Capture the cell that displays the provided text and extract its (X, Y) central coordinate. 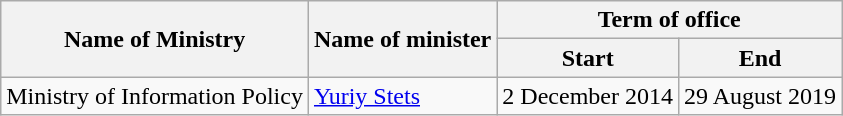
Ministry of Information Policy (155, 96)
29 August 2019 (760, 96)
Term of office (670, 20)
Name of Ministry (155, 39)
Yuriy Stets (402, 96)
End (760, 58)
Name of minister (402, 39)
2 December 2014 (588, 96)
Start (588, 58)
